Output the [X, Y] coordinate of the center of the cell containing the given text.  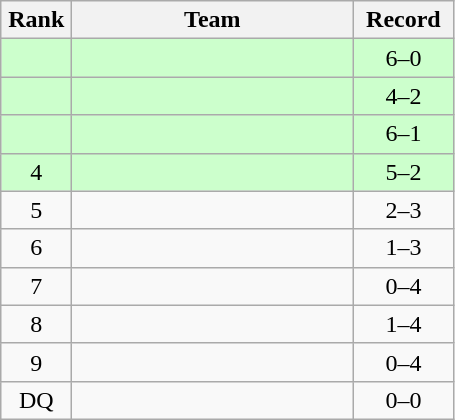
Team [212, 20]
2–3 [404, 210]
5 [36, 210]
6–1 [404, 134]
4 [36, 172]
Record [404, 20]
5–2 [404, 172]
Rank [36, 20]
0–0 [404, 400]
7 [36, 286]
8 [36, 324]
1–3 [404, 248]
4–2 [404, 96]
1–4 [404, 324]
6–0 [404, 58]
DQ [36, 400]
6 [36, 248]
9 [36, 362]
